Provide the [X, Y] coordinate of the cell's center where the given text is located.  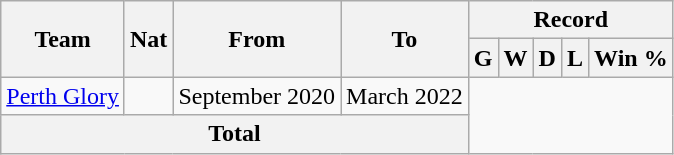
Record [570, 20]
March 2022 [405, 96]
September 2020 [257, 96]
To [405, 39]
G [483, 58]
Nat [148, 39]
W [516, 58]
Win % [632, 58]
L [574, 58]
From [257, 39]
Total [235, 134]
Team [63, 39]
Perth Glory [63, 96]
D [547, 58]
